Scan for the cell matching the given text and deliver its [x, y] coordinate at center. 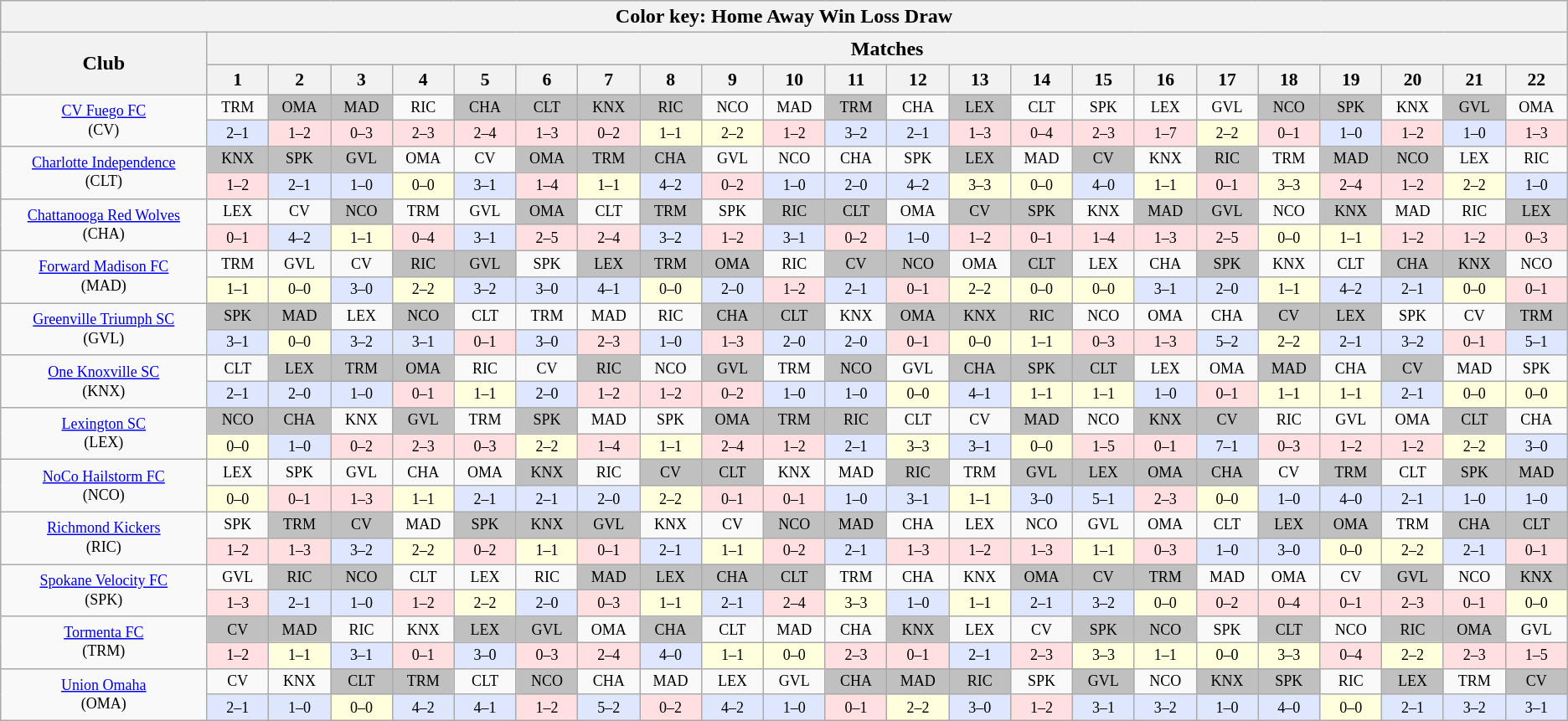
Tormenta FC(TRM) [104, 642]
16 [1165, 80]
6 [547, 80]
Charlotte Independence(CLT) [104, 173]
7 [609, 80]
12 [918, 80]
8 [671, 80]
21 [1474, 80]
Union Omaha(OMA) [104, 694]
4 [423, 80]
1 [238, 80]
18 [1289, 80]
2 [300, 80]
Chattanooga Red Wolves(CHA) [104, 224]
One Knoxville SC(KNX) [104, 381]
CV Fuego FC(CV) [104, 120]
Lexington SC(LEX) [104, 434]
11 [856, 80]
5 [485, 80]
Forward Madison FC(MAD) [104, 277]
Matches [887, 49]
14 [1042, 80]
Greenville Triumph SC(GVL) [104, 329]
9 [732, 80]
15 [1103, 80]
19 [1351, 80]
1–7 [1165, 134]
Richmond Kickers(RIC) [104, 538]
7–1 [1227, 447]
10 [794, 80]
13 [980, 80]
3 [362, 80]
Spokane Velocity FC(SPK) [104, 590]
NoCo Hailstorm FC(NCO) [104, 486]
22 [1536, 80]
Color key: Home Away Win Loss Draw [784, 17]
17 [1227, 80]
20 [1413, 80]
Club [104, 64]
